Find where the given text appears and provide that cell's center as [X, Y] coordinate. 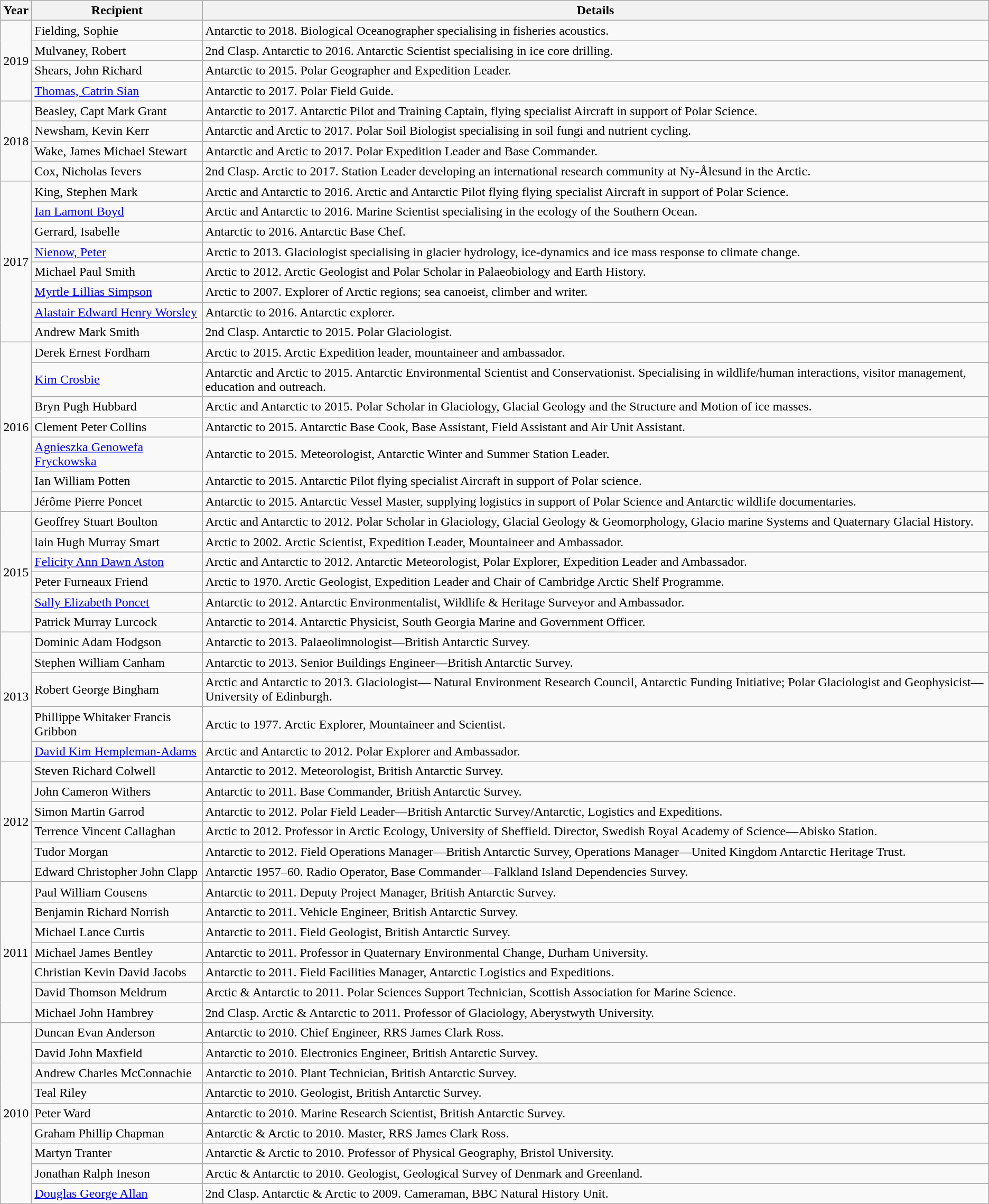
Arctic & Antarctic to 2010. Geologist, Geological Survey of Denmark and Greenland. [595, 1173]
Arctic & Antarctic to 2011. Polar Sciences Support Technician, Scottish Association for Marine Science. [595, 993]
Antarctic to 2010. Electronics Engineer, British Antarctic Survey. [595, 1053]
Antarctic 1957–60. Radio Operator, Base Commander—Falkland Island Dependencies Survey. [595, 872]
Antarctic to 2016. Antarctic Base Chef. [595, 231]
Arctic to 2012. Arctic Geologist and Polar Scholar in Palaeobiology and Earth History. [595, 272]
Kim Crosbie [117, 379]
Phillippe Whitaker Francis Gribbon [117, 724]
Dominic Adam Hodgson [117, 642]
Michael Lance Curtis [117, 932]
David Kim Hempleman-Adams [117, 751]
Ian Lamont Boyd [117, 211]
Geoffrey Stuart Boulton [117, 521]
2010 [16, 1114]
Cox, Nicholas Ievers [117, 171]
Fielding, Sophie [117, 31]
David Thomson Meldrum [117, 993]
Michael Paul Smith [117, 272]
2013 [16, 697]
Peter Furneaux Friend [117, 582]
Antarctic and Arctic to 2017. Polar Soil Biologist specialising in soil fungi and nutrient cycling. [595, 131]
Antarctic to 2015. Antarctic Vessel Master, supplying logistics in support of Polar Science and Antarctic wildlife documentaries. [595, 501]
Details [595, 11]
Arctic and Antarctic to 2016. Arctic and Antarctic Pilot flying flying specialist Aircraft in support of Polar Science. [595, 191]
Douglas George Allan [117, 1193]
2019 [16, 61]
Antarctic to 2015. Antarctic Base Cook, Base Assistant, Field Assistant and Air Unit Assistant. [595, 427]
2nd Clasp. Antarctic & Arctic to 2009. Cameraman, BBC Natural History Unit. [595, 1193]
Antarctic to 2015. Meteorologist, Antarctic Winter and Summer Station Leader. [595, 454]
Antarctic to 2010. Marine Research Scientist, British Antarctic Survey. [595, 1113]
Andrew Mark Smith [117, 332]
Arctic to 2002. Arctic Scientist, Expedition Leader, Mountaineer and Ambassador. [595, 542]
Michael John Hambrey [117, 1013]
Bryn Pugh Hubbard [117, 407]
Antarctic to 2018. Biological Oceanographer specialising in fisheries acoustics. [595, 31]
Gerrard, Isabelle [117, 231]
Clement Peter Collins [117, 427]
2011 [16, 952]
Beasley, Capt Mark Grant [117, 111]
Antarctic to 2015. Antarctic Pilot flying specialist Aircraft in support of Polar science. [595, 481]
Shears, John Richard [117, 71]
Patrick Murray Lurcock [117, 622]
2nd Clasp. Antarctic to 2016. Antarctic Scientist specialising in ice core drilling. [595, 51]
Arctic to 2007. Explorer of Arctic regions; sea canoeist, climber and writer. [595, 292]
Arctic and Antarctic to 2015. Polar Scholar in Glaciology, Glacial Geology and the Structure and Motion of ice masses. [595, 407]
Thomas, Catrin Sian [117, 91]
Antarctic to 2010. Plant Technician, British Antarctic Survey. [595, 1073]
Derek Ernest Fordham [117, 352]
Antarctic to 2012. Meteorologist, British Antarctic Survey. [595, 771]
Antarctic to 2011. Field Facilities Manager, Antarctic Logistics and Expeditions. [595, 973]
Antarctic to 2017. Antarctic Pilot and Training Captain, flying specialist Aircraft in support of Polar Science. [595, 111]
Antarctic to 2011. Base Commander, British Antarctic Survey. [595, 791]
Alastair Edward Henry Worsley [117, 312]
Graham Phillip Chapman [117, 1133]
Antarctic to 2011. Professor in Quaternary Environmental Change, Durham University. [595, 953]
2nd Clasp. Arctic & Antarctic to 2011. Professor of Glaciology, Aberystwyth University. [595, 1013]
Paul William Cousens [117, 892]
Antarctic to 2011. Deputy Project Manager, British Antarctic Survey. [595, 892]
Sally Elizabeth Poncet [117, 602]
Simon Martin Garrod [117, 811]
Arctic and Antarctic to 2016. Marine Scientist specialising in the ecology of the Southern Ocean. [595, 211]
Arctic to 2015. Arctic Expedition leader, mountaineer and ambassador. [595, 352]
2nd Clasp. Antarctic to 2015. Polar Glaciologist. [595, 332]
Jonathan Ralph Ineson [117, 1173]
Arctic to 1977. Arctic Explorer, Mountaineer and Scientist. [595, 724]
Antarctic to 2017. Polar Field Guide. [595, 91]
2016 [16, 427]
Recipient [117, 11]
Antarctic to 2010. Geologist, British Antarctic Survey. [595, 1093]
Arctic and Antarctic to 2012. Polar Explorer and Ambassador. [595, 751]
Arctic and Antarctic to 2012. Polar Scholar in Glaciology, Glacial Geology & Geomorphology, Glacio marine Systems and Quaternary Glacial History. [595, 521]
Antarctic to 2013. Senior Buildings Engineer—British Antarctic Survey. [595, 662]
Antarctic to 2012. Antarctic Environmentalist, Wildlife & Heritage Surveyor and Ambassador. [595, 602]
Antarctic to 2012. Field Operations Manager—British Antarctic Survey, Operations Manager—United Kingdom Antarctic Heritage Trust. [595, 852]
Martyn Tranter [117, 1153]
Wake, James Michael Stewart [117, 151]
Christian Kevin David Jacobs [117, 973]
Antarctic to 2016. Antarctic explorer. [595, 312]
lain Hugh Murray Smart [117, 542]
Antarctic to 2011. Field Geologist, British Antarctic Survey. [595, 932]
Robert George Bingham [117, 690]
Arctic to 2013. Glaciologist specialising in glacier hydrology, ice-dynamics and ice mass response to climate change. [595, 252]
Michael James Bentley [117, 953]
Antarctic to 2012. Polar Field Leader—British Antarctic Survey/Antarctic, Logistics and Expeditions. [595, 811]
Steven Richard Colwell [117, 771]
John Cameron Withers [117, 791]
2012 [16, 822]
King, Stephen Mark [117, 191]
Peter Ward [117, 1113]
Tudor Morgan [117, 852]
Edward Christopher John Clapp [117, 872]
Teal Riley [117, 1093]
Antarctic to 2013. Palaeolimnologist—British Antarctic Survey. [595, 642]
Arctic and Antarctic to 2012. Antarctic Meteorologist, Polar Explorer, Expedition Leader and Ambassador. [595, 562]
Stephen William Canham [117, 662]
Mulvaney, Robert [117, 51]
Antarctic & Arctic to 2010. Professor of Physical Geography, Bristol University. [595, 1153]
Arctic to 1970. Arctic Geologist, Expedition Leader and Chair of Cambridge Arctic Shelf Programme. [595, 582]
Benjamin Richard Norrish [117, 912]
Antarctic to 2010. Chief Engineer, RRS James Clark Ross. [595, 1033]
Nienow, Peter [117, 252]
Felicity Ann Dawn Aston [117, 562]
Antarctic to 2015. Polar Geographer and Expedition Leader. [595, 71]
2nd Clasp. Arctic to 2017. Station Leader developing an international research community at Ny-Ålesund in the Arctic. [595, 171]
Duncan Evan Anderson [117, 1033]
2015 [16, 572]
David John Maxfield [117, 1053]
Antarctic & Arctic to 2010. Master, RRS James Clark Ross. [595, 1133]
Ian William Potten [117, 481]
2017 [16, 262]
Antarctic to 2011. Vehicle Engineer, British Antarctic Survey. [595, 912]
Jérôme Pierre Poncet [117, 501]
Andrew Charles McConnachie [117, 1073]
Antarctic to 2014. Antarctic Physicist, South Georgia Marine and Government Officer. [595, 622]
Myrtle Lillias Simpson [117, 292]
Terrence Vincent Callaghan [117, 832]
2018 [16, 141]
Year [16, 11]
Agnieszka Genowefa Fryckowska [117, 454]
Arctic to 2012. Professor in Arctic Ecology, University of Sheffield. Director, Swedish Royal Academy of Science—Abisko Station. [595, 832]
Newsham, Kevin Kerr [117, 131]
Antarctic and Arctic to 2017. Polar Expedition Leader and Base Commander. [595, 151]
